Capture the cell that displays the provided text and extract its (x, y) central coordinate. 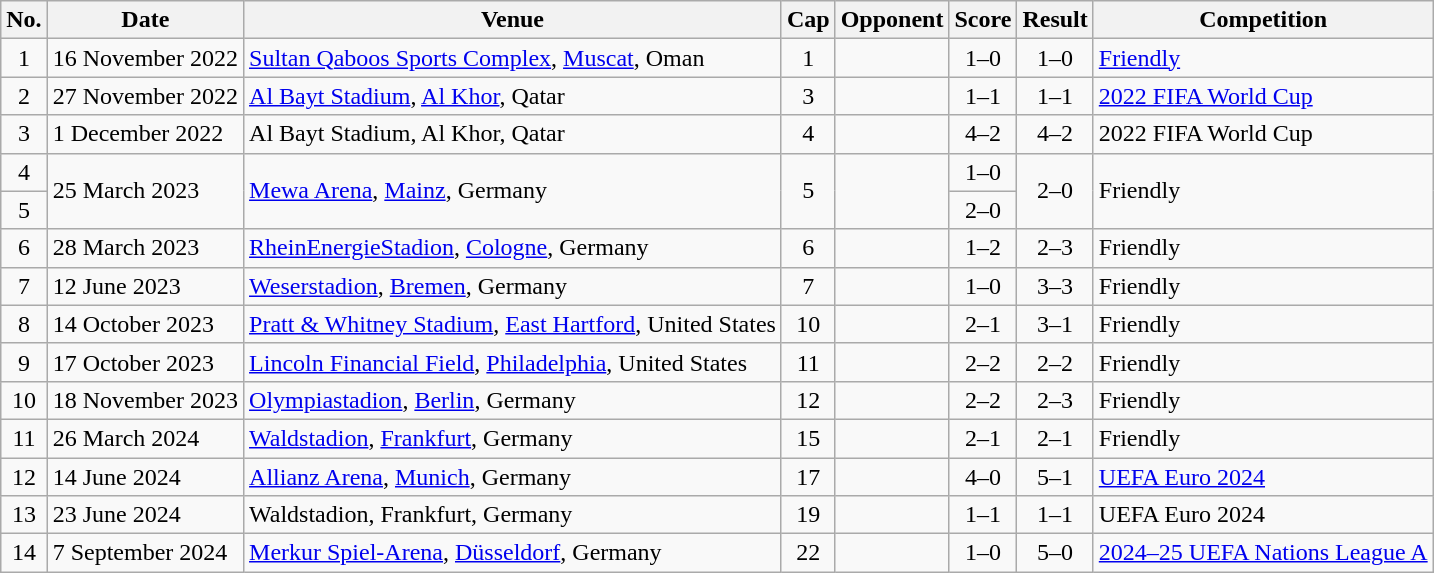
22 (808, 553)
Allianz Arena, Munich, Germany (513, 477)
5–1 (1055, 477)
28 March 2023 (145, 248)
3–3 (1055, 286)
No. (24, 20)
Date (145, 20)
2024–25 UEFA Nations League A (1263, 553)
27 November 2022 (145, 96)
16 November 2022 (145, 58)
RheinEnergieStadion, Cologne, Germany (513, 248)
19 (808, 515)
14 (24, 553)
1 December 2022 (145, 134)
Pratt & Whitney Stadium, East Hartford, United States (513, 324)
1–2 (983, 248)
5–0 (1055, 553)
4–0 (983, 477)
Result (1055, 20)
13 (24, 515)
18 November 2023 (145, 400)
26 March 2024 (145, 438)
9 (24, 362)
8 (24, 324)
Competition (1263, 20)
Opponent (892, 20)
Sultan Qaboos Sports Complex, Muscat, Oman (513, 58)
Mewa Arena, Mainz, Germany (513, 191)
Weserstadion, Bremen, Germany (513, 286)
23 June 2024 (145, 515)
Cap (808, 20)
12 June 2023 (145, 286)
Olympiastadion, Berlin, Germany (513, 400)
Lincoln Financial Field, Philadelphia, United States (513, 362)
17 October 2023 (145, 362)
14 June 2024 (145, 477)
25 March 2023 (145, 191)
Merkur Spiel-Arena, Düsseldorf, Germany (513, 553)
14 October 2023 (145, 324)
2 (24, 96)
Venue (513, 20)
15 (808, 438)
3–1 (1055, 324)
Score (983, 20)
17 (808, 477)
7 September 2024 (145, 553)
